Return the [x, y] coordinate for the center point of the cell that contains the specified text.  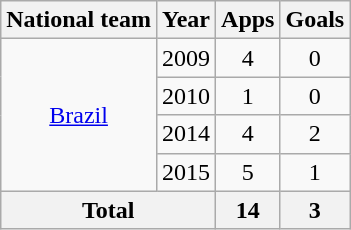
2 [315, 134]
Brazil [79, 115]
5 [248, 172]
2014 [186, 134]
2010 [186, 96]
Year [186, 20]
National team [79, 20]
3 [315, 210]
Total [108, 210]
Goals [315, 20]
Apps [248, 20]
2009 [186, 58]
2015 [186, 172]
14 [248, 210]
